From the cell containing the given text, extract its center point as (X, Y) coordinate. 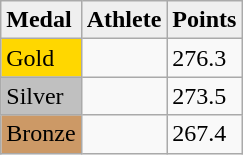
Points (204, 20)
Bronze (41, 134)
Gold (41, 58)
Silver (41, 96)
273.5 (204, 96)
267.4 (204, 134)
Medal (41, 20)
Athlete (124, 20)
276.3 (204, 58)
